Return (X, Y) of the center of cell containing provided text 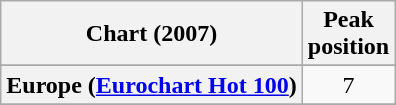
7 (348, 85)
Europe (Eurochart Hot 100) (152, 85)
Chart (2007) (152, 34)
Peakposition (348, 34)
